Provide the [x, y] coordinate of the cell's center where the given text is located.  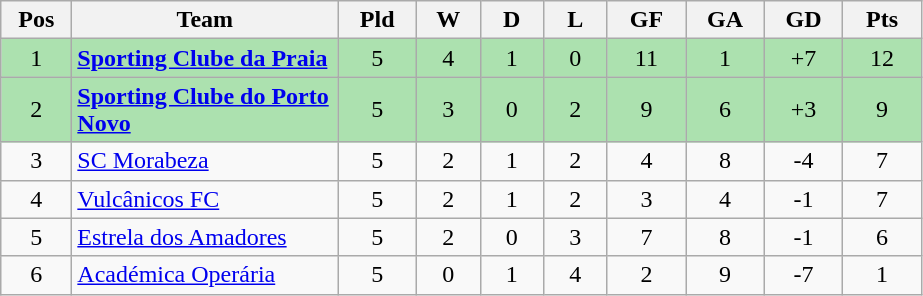
Sporting Clube do Porto Novo [205, 110]
+3 [804, 110]
12 [882, 58]
+7 [804, 58]
Académica Operária [205, 275]
-7 [804, 275]
Pts [882, 20]
Vulcânicos FC [205, 199]
D [512, 20]
11 [646, 58]
Sporting Clube da Praia [205, 58]
SC Morabeza [205, 161]
Pld [378, 20]
GF [646, 20]
Pos [36, 20]
GA [726, 20]
Estrela dos Amadores [205, 237]
L [576, 20]
GD [804, 20]
Team [205, 20]
-4 [804, 161]
W [448, 20]
